Extract the [x, y] coordinate from the center of the cell holding the provided text.  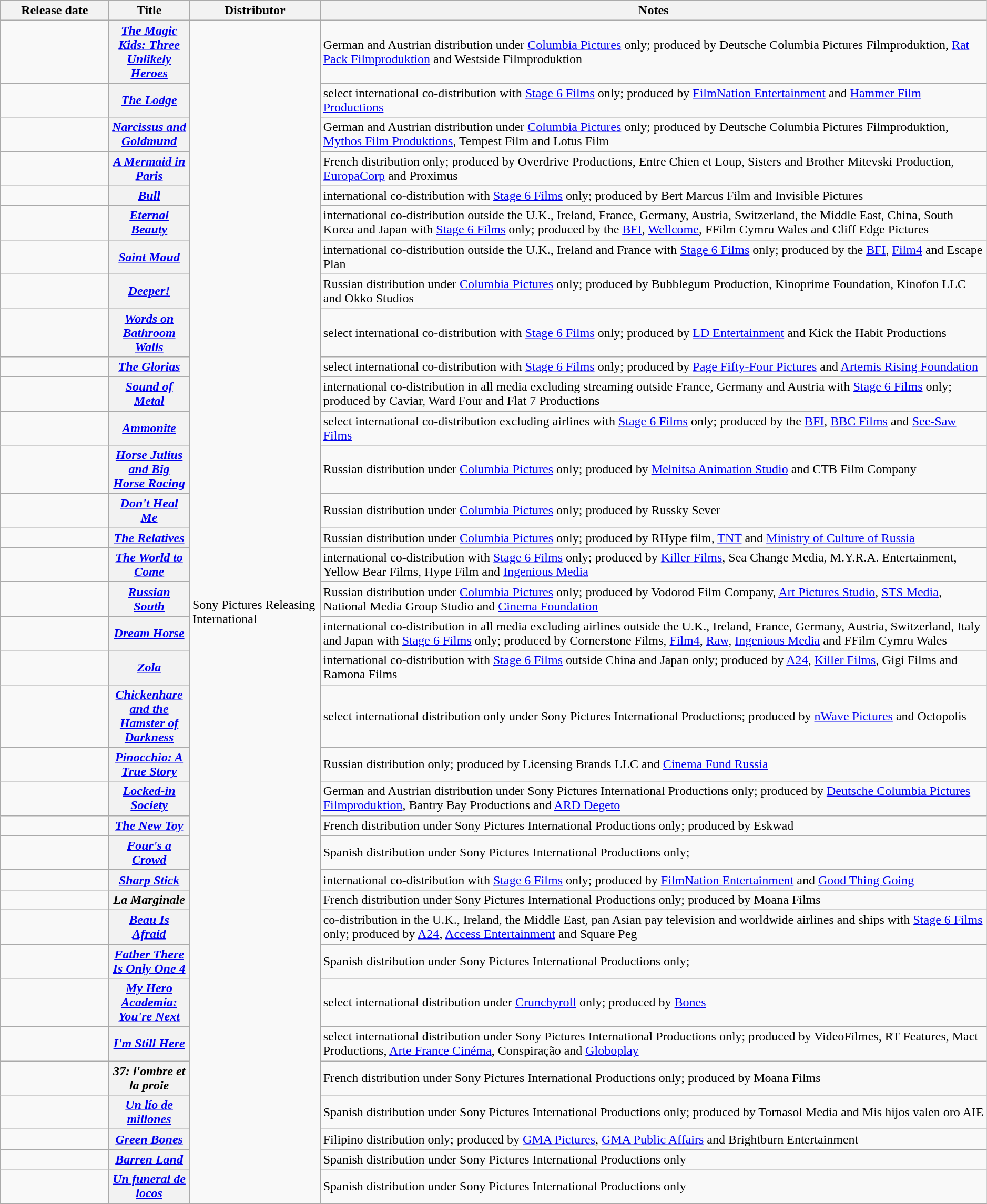
Words on Bathroom Walls [149, 332]
Four's a Crowd [149, 853]
The World to Come [149, 565]
select international co-distribution with Stage 6 Films only; produced by Page Fifty-Four Pictures and Artemis Rising Foundation [653, 366]
Title [149, 11]
Beau Is Afraid [149, 926]
Russian distribution under Columbia Pictures only; produced by Bubblegum Production, Kinoprime Foundation, Kinofon LLC and Okko Studios [653, 291]
The Glorias [149, 366]
select international co-distribution with Stage 6 Films only; produced by FilmNation Entertainment and Hammer Film Productions [653, 100]
I'm Still Here [149, 1044]
Russian distribution under Columbia Pictures only; produced by Melnitsa Animation Studio and CTB Film Company [653, 470]
The Magic Kids: Three Unlikely Heroes [149, 52]
The New Toy [149, 825]
My Hero Academia: You're Next [149, 1003]
Un funeral de locos [149, 1186]
Pinocchio: A True Story [149, 764]
37: l'ombre et la proie [149, 1078]
international co-distribution with Stage 6 Films only; produced by Bert Marcus Film and Invisible Pictures [653, 196]
Filipino distribution only; produced by GMA Pictures, GMA Public Affairs and Brightburn Entertainment [653, 1139]
The Lodge [149, 100]
Sony Pictures Releasing International [255, 612]
Dream Horse [149, 633]
Un lío de millones [149, 1113]
Zola [149, 668]
Russian distribution only; produced by Licensing Brands LLC and Cinema Fund Russia [653, 764]
international co-distribution with Stage 6 Films outside China and Japan only; produced by A24, Killer Films, Gigi Films and Ramona Films [653, 668]
Locked-in Society [149, 798]
Saint Maud [149, 257]
La Marginale [149, 900]
Russian distribution under Columbia Pictures only; produced by Russky Sever [653, 511]
Barren Land [149, 1159]
Father There Is Only One 4 [149, 961]
select international distribution only under Sony Pictures International Productions; produced by nWave Pictures and Octopolis [653, 716]
Bull [149, 196]
international co-distribution with Stage 6 Films only; produced by FilmNation Entertainment and Good Thing Going [653, 880]
A Mermaid in Paris [149, 168]
Don't Heal Me [149, 511]
select international co-distribution excluding airlines with Stage 6 Films only; produced by the BFI, BBC Films and See-Saw Films [653, 428]
Notes [653, 11]
select international co-distribution with Stage 6 Films only; produced by LD Entertainment and Kick the Habit Productions [653, 332]
international co-distribution outside the U.K., Ireland and France with Stage 6 Films only; produced by the BFI, Film4 and Escape Plan [653, 257]
Sharp Stick [149, 880]
Narcissus and Goldmund [149, 135]
Distributor [255, 11]
Chickenhare and the Hamster of Darkness [149, 716]
Spanish distribution under Sony Pictures International Productions only; produced by Tornasol Media and Mis hijos valen oro AIE [653, 1113]
select international distribution under Crunchyroll only; produced by Bones [653, 1003]
Sound of Metal [149, 393]
The Relatives [149, 538]
Green Bones [149, 1139]
French distribution only; produced by Overdrive Productions, Entre Chien et Loup, Sisters and Brother Mitevski Production, EuropaCorp and Proximus [653, 168]
Russian distribution under Columbia Pictures only; produced by RHype film, TNT and Ministry of Culture of Russia [653, 538]
Deeper! [149, 291]
French distribution under Sony Pictures International Productions only; produced by Eskwad [653, 825]
Ammonite [149, 428]
Eternal Beauty [149, 223]
Horse Julius and Big Horse Racing [149, 470]
Release date [55, 11]
Russian South [149, 599]
